Locate the cell with the specified text and output its [x, y] center coordinate. 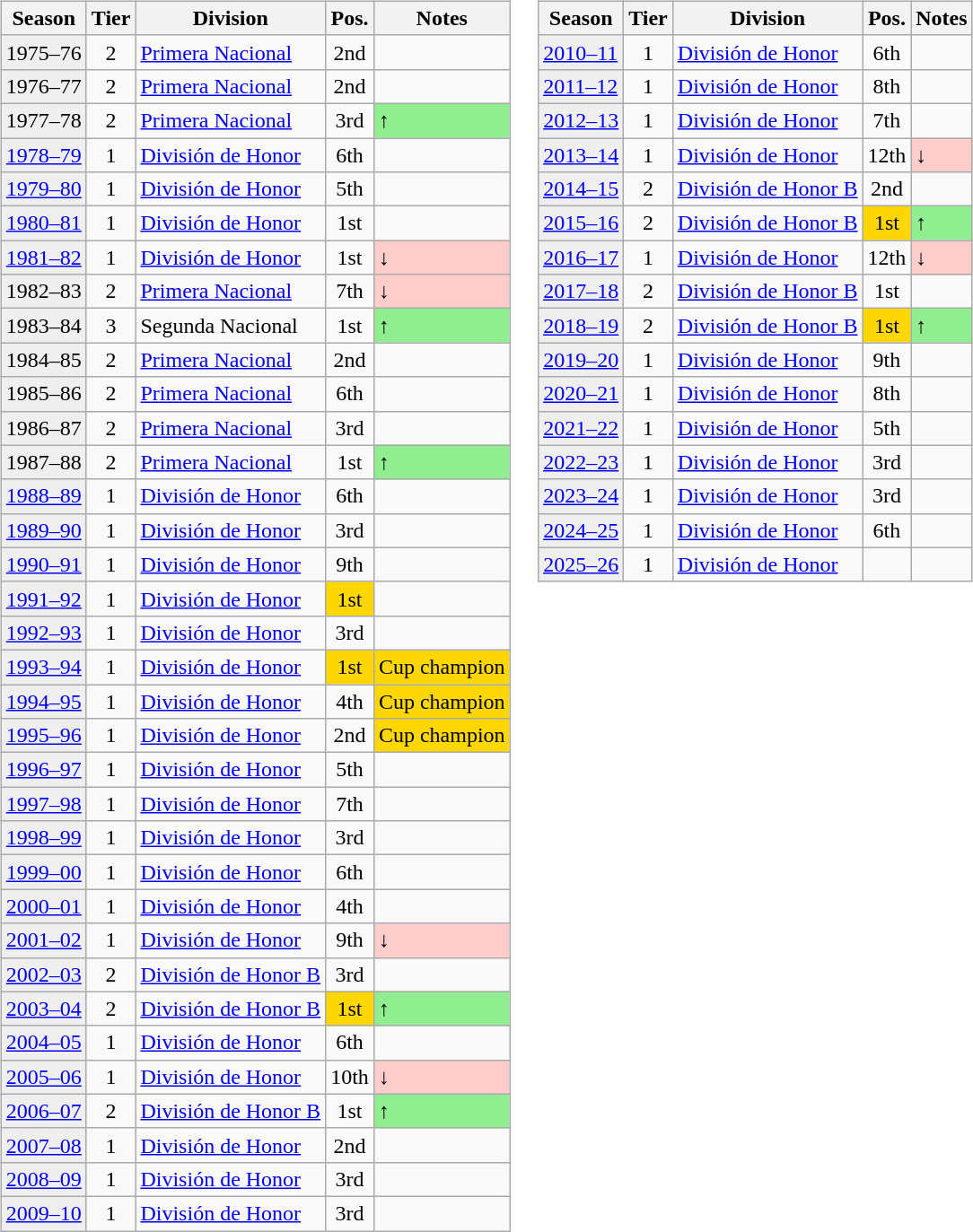
2021–22 [582, 428]
2011–12 [582, 86]
2004–05 [43, 1043]
2025–26 [582, 564]
2013–14 [582, 155]
2016–17 [582, 258]
1987–88 [43, 462]
2000–01 [43, 906]
1994–95 [43, 701]
1986–87 [43, 428]
2020–21 [582, 394]
2022–23 [582, 462]
2005–06 [43, 1077]
2018–19 [582, 326]
2023–24 [582, 496]
1988–89 [43, 496]
2001–02 [43, 940]
1993–94 [43, 667]
1983–84 [43, 326]
1981–82 [43, 258]
1985–86 [43, 394]
2009–10 [43, 1213]
1999–00 [43, 872]
2006–07 [43, 1111]
3 [111, 326]
2008–09 [43, 1179]
2015–16 [582, 223]
1977–78 [43, 120]
1980–81 [43, 223]
1995–96 [43, 736]
1990–91 [43, 564]
2019–20 [582, 360]
1998–99 [43, 838]
2003–04 [43, 1009]
1997–98 [43, 804]
1975–76 [43, 52]
2002–03 [43, 974]
2010–11 [582, 52]
2012–13 [582, 120]
1992–93 [43, 633]
1984–85 [43, 360]
1991–92 [43, 599]
1989–90 [43, 530]
10th [350, 1077]
2007–08 [43, 1145]
2024–25 [582, 530]
2017–18 [582, 292]
1982–83 [43, 292]
2014–15 [582, 189]
1979–80 [43, 189]
1978–79 [43, 155]
1976–77 [43, 86]
1996–97 [43, 770]
Segunda Nacional [231, 326]
